For the text-containing cell, return its midpoint in (x, y) coordinate format. 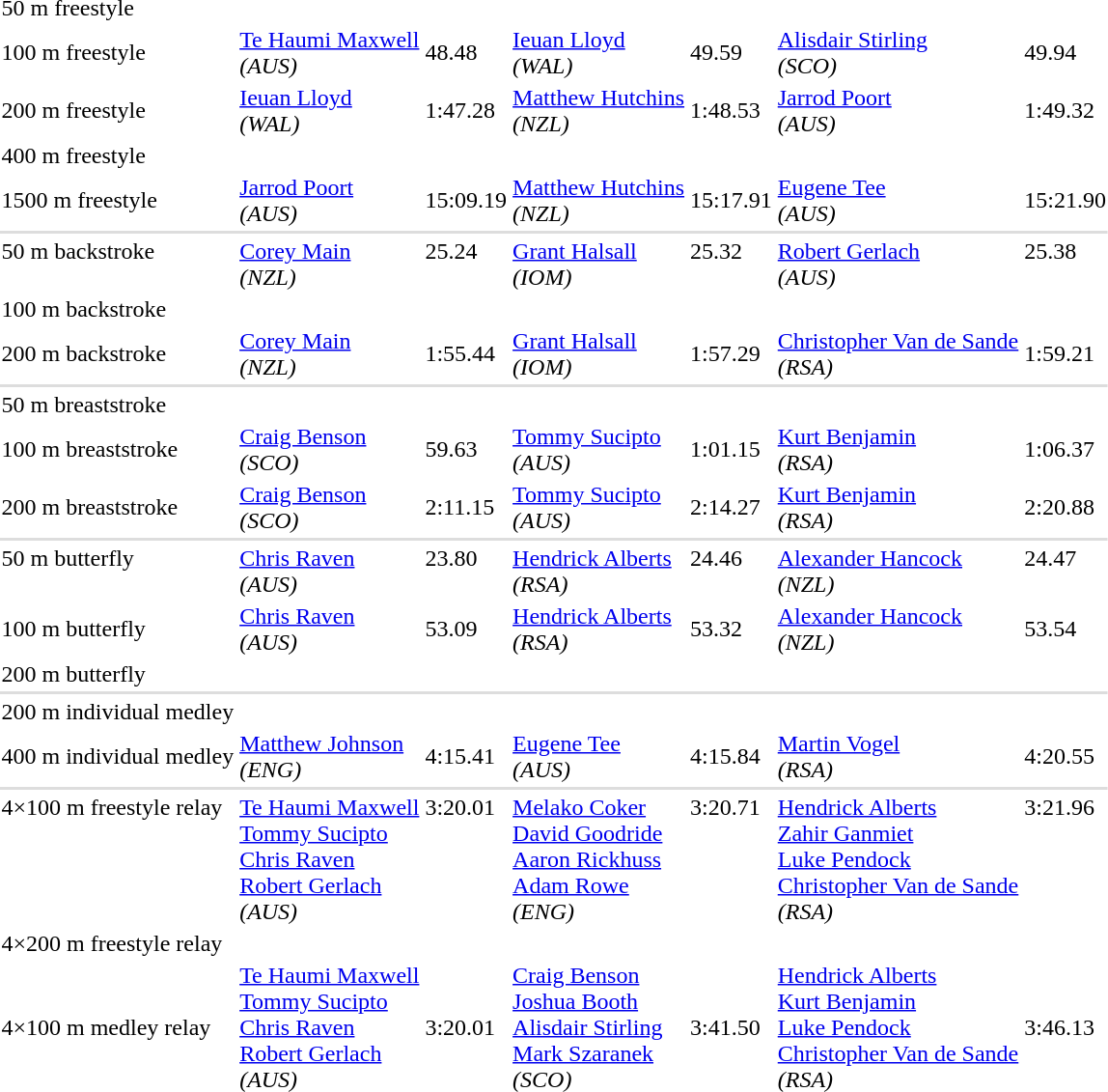
50 m backstroke (118, 265)
Martin Vogel (RSA) (898, 757)
Te Haumi Maxwell (AUS) (330, 52)
15:09.19 (466, 201)
1:49.32 (1066, 110)
53.09 (466, 630)
1:47.28 (466, 110)
25.24 (466, 265)
2:20.88 (1066, 508)
50 m breaststroke (118, 405)
24.46 (732, 572)
1:55.44 (466, 353)
4×200 m freestyle relay (118, 943)
25.38 (1066, 265)
200 m individual medley (118, 712)
3:20.01 (466, 859)
100 m breaststroke (118, 450)
3:20.71 (732, 859)
1:01.15 (732, 450)
2:11.15 (466, 508)
200 m butterfly (118, 674)
49.59 (732, 52)
Robert Gerlach (AUS) (898, 265)
100 m backstroke (118, 309)
Alisdair Stirling (SCO) (898, 52)
200 m backstroke (118, 353)
Christopher Van de Sande (RSA) (898, 353)
Matthew Johnson (ENG) (330, 757)
15:21.90 (1066, 201)
4:15.84 (732, 757)
400 m freestyle (118, 155)
24.47 (1066, 572)
49.94 (1066, 52)
23.80 (466, 572)
4:20.55 (1066, 757)
53.32 (732, 630)
1:57.29 (732, 353)
2:14.27 (732, 508)
200 m freestyle (118, 110)
4×100 m freestyle relay (118, 859)
100 m butterfly (118, 630)
25.32 (732, 265)
4:15.41 (466, 757)
1:59.21 (1066, 353)
1:06.37 (1066, 450)
53.54 (1066, 630)
1:48.53 (732, 110)
100 m freestyle (118, 52)
200 m breaststroke (118, 508)
3:21.96 (1066, 859)
50 m butterfly (118, 572)
400 m individual medley (118, 757)
15:17.91 (732, 201)
Te Haumi MaxwellTommy SuciptoChris RavenRobert Gerlach (AUS) (330, 859)
59.63 (466, 450)
Melako CokerDavid GoodrideAaron RickhussAdam Rowe (ENG) (598, 859)
1500 m freestyle (118, 201)
48.48 (466, 52)
Hendrick AlbertsZahir GanmietLuke PendockChristopher Van de Sande (RSA) (898, 859)
